Locate the cell with the specified text and output its (x, y) center coordinate. 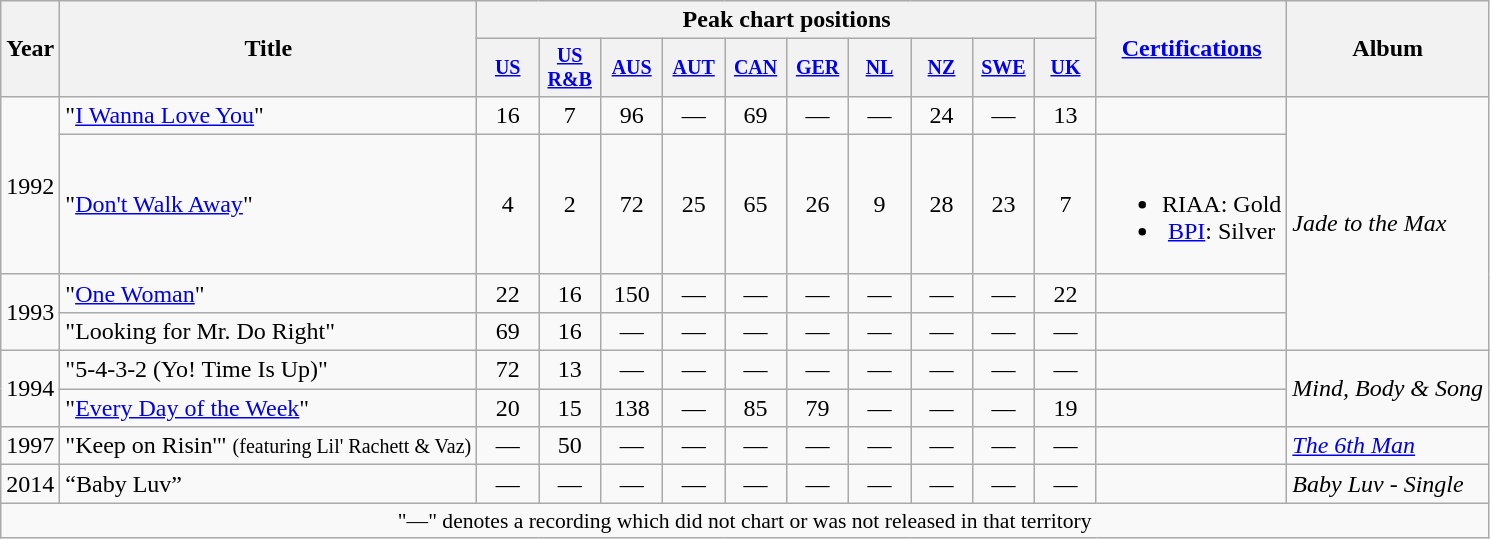
AUT (694, 68)
1992 (30, 185)
65 (756, 204)
138 (632, 408)
AUS (632, 68)
UK (1065, 68)
GER (818, 68)
NL (880, 68)
1993 (30, 312)
Title (268, 49)
Jade to the Max (1388, 223)
Mind, Body & Song (1388, 389)
150 (632, 293)
50 (570, 446)
23 (1003, 204)
"Looking for Mr. Do Right" (268, 331)
24 (942, 115)
"Don't Walk Away" (268, 204)
85 (756, 408)
19 (1065, 408)
28 (942, 204)
25 (694, 204)
2014 (30, 484)
RIAA: GoldBPI: Silver (1191, 204)
79 (818, 408)
US (508, 68)
SWE (1003, 68)
US R&B (570, 68)
The 6th Man (1388, 446)
Album (1388, 49)
"—" denotes a recording which did not chart or was not released in that territory (745, 521)
Baby Luv - Single (1388, 484)
"One Woman" (268, 293)
NZ (942, 68)
9 (880, 204)
26 (818, 204)
"5-4-3-2 (Yo! Time Is Up)" (268, 370)
15 (570, 408)
2 (570, 204)
4 (508, 204)
Certifications (1191, 49)
96 (632, 115)
1997 (30, 446)
Peak chart positions (787, 20)
"I Wanna Love You" (268, 115)
Year (30, 49)
"Every Day of the Week" (268, 408)
“Baby Luv” (268, 484)
CAN (756, 68)
20 (508, 408)
"Keep on Risin'" (featuring Lil' Rachett & Vaz) (268, 446)
1994 (30, 389)
